Scan for the cell matching the given text and deliver its (x, y) coordinate at center. 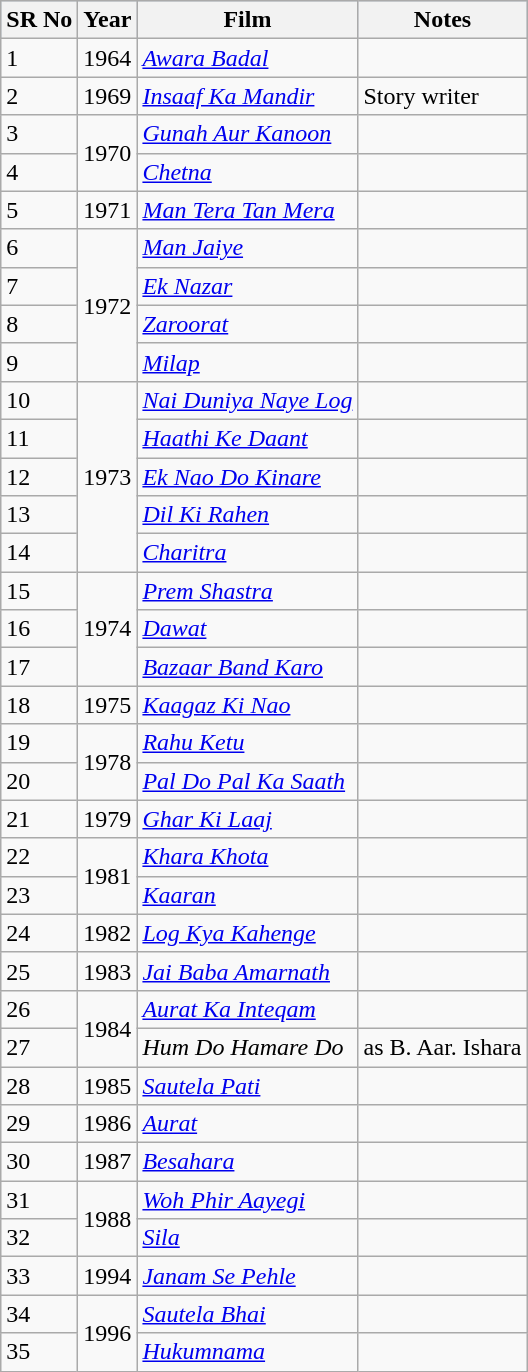
Dawat (248, 629)
5 (40, 210)
19 (40, 743)
Aurat (248, 1124)
31 (40, 1200)
Notes (442, 20)
1969 (108, 96)
Khara Khota (248, 857)
Woh Phir Aayegi (248, 1200)
Chetna (248, 172)
28 (40, 1085)
32 (40, 1238)
Insaaf Ka Mandir (248, 96)
15 (40, 591)
Story writer (442, 96)
Man Tera Tan Mera (248, 210)
1 (40, 58)
21 (40, 819)
27 (40, 1047)
6 (40, 248)
Aurat Ka Inteqam (248, 1009)
1988 (108, 1219)
Bazaar Band Karo (248, 667)
1974 (108, 629)
24 (40, 933)
Hukumnama (248, 1352)
4 (40, 172)
1981 (108, 876)
23 (40, 895)
10 (40, 400)
8 (40, 324)
1987 (108, 1162)
14 (40, 553)
Year (108, 20)
1964 (108, 58)
Nai Duniya Naye Log (248, 400)
Kaagaz Ki Nao (248, 705)
Sila (248, 1238)
Hum Do Hamare Do (248, 1047)
1975 (108, 705)
SR No (40, 20)
1973 (108, 476)
Log Kya Kahenge (248, 933)
1978 (108, 762)
Besahara (248, 1162)
35 (40, 1352)
12 (40, 477)
26 (40, 1009)
Zaroorat (248, 324)
Janam Se Pehle (248, 1276)
33 (40, 1276)
Prem Shastra (248, 591)
Jai Baba Amarnath (248, 971)
1971 (108, 210)
17 (40, 667)
Gunah Aur Kanoon (248, 134)
20 (40, 781)
18 (40, 705)
Sautela Pati (248, 1085)
13 (40, 515)
as B. Aar. Ishara (442, 1047)
1982 (108, 933)
Awara Badal (248, 58)
2 (40, 96)
Milap (248, 362)
1970 (108, 153)
1994 (108, 1276)
1979 (108, 819)
Dil Ki Rahen (248, 515)
1985 (108, 1085)
7 (40, 286)
1972 (108, 305)
Sautela Bhai (248, 1314)
34 (40, 1314)
Ek Nazar (248, 286)
11 (40, 438)
22 (40, 857)
Pal Do Pal Ka Saath (248, 781)
Man Jaiye (248, 248)
29 (40, 1124)
1996 (108, 1333)
1986 (108, 1124)
25 (40, 971)
Rahu Ketu (248, 743)
Charitra (248, 553)
9 (40, 362)
3 (40, 134)
16 (40, 629)
1984 (108, 1028)
Ghar Ki Laaj (248, 819)
Haathi Ke Daant (248, 438)
Kaaran (248, 895)
1983 (108, 971)
Ek Nao Do Kinare (248, 477)
Film (248, 20)
30 (40, 1162)
